Identify which cell holds the provided text, then report its (X, Y) central coordinate. 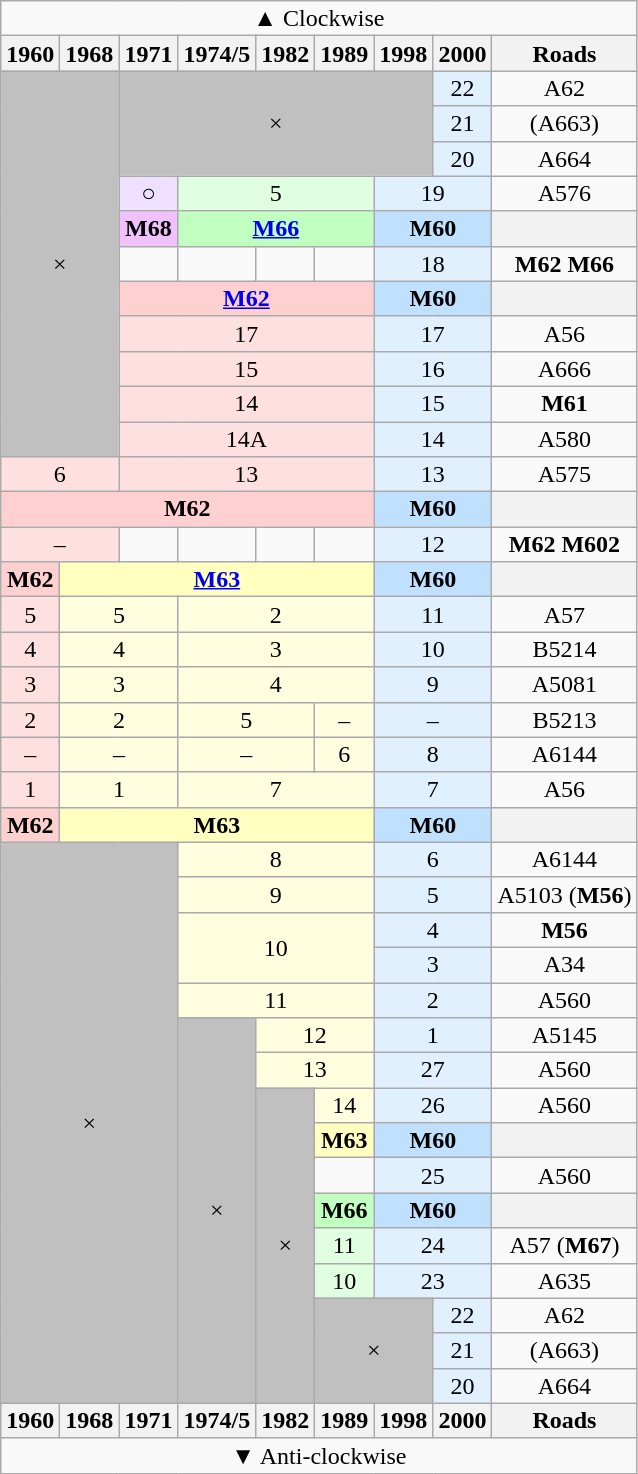
M56 (564, 930)
14A (246, 440)
A5145 (564, 1036)
A580 (564, 440)
○ (148, 194)
19 (433, 194)
A666 (564, 368)
B5214 (564, 650)
18 (433, 264)
M62 M66 (564, 264)
A635 (564, 1280)
B5213 (564, 720)
A575 (564, 474)
M62 M602 (564, 544)
25 (433, 1176)
M68 (148, 228)
▲ Clockwise (319, 18)
26 (433, 1106)
A57 (564, 614)
24 (433, 1246)
A57 (M67) (564, 1246)
A5103 (M56) (564, 894)
16 (433, 368)
M61 (564, 404)
23 (433, 1280)
▼ Anti-clockwise (319, 1456)
27 (433, 1070)
A576 (564, 194)
A34 (564, 964)
A5081 (564, 684)
